Search for the cell housing the specified text and yield its (x, y) center coordinate. 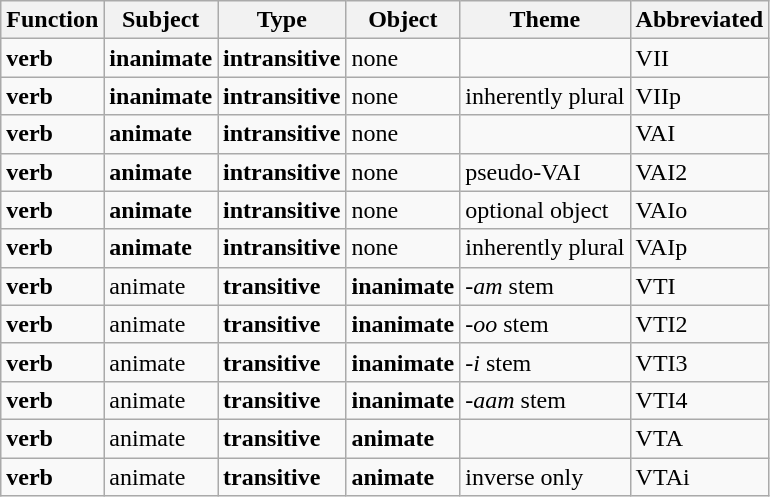
VTI3 (700, 362)
Theme (545, 20)
VTI (700, 286)
VAI (700, 134)
Type (282, 20)
VTI4 (700, 400)
VTI2 (700, 324)
VTAi (700, 477)
pseudo-VAI (545, 172)
inverse only (545, 477)
Function (52, 20)
VII (700, 58)
Subject (161, 20)
VAI2 (700, 172)
-i stem (545, 362)
Abbreviated (700, 20)
Object (403, 20)
VTA (700, 438)
-aam stem (545, 400)
VAIo (700, 210)
optional object (545, 210)
VIIp (700, 96)
-am stem (545, 286)
-oo stem (545, 324)
VAIp (700, 248)
